Search for the cell housing the specified text and yield its (x, y) center coordinate. 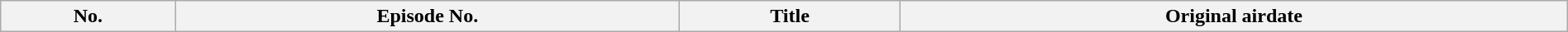
Original airdate (1234, 16)
Title (791, 16)
No. (88, 16)
Episode No. (427, 16)
